Scan for the cell matching the given text and deliver its (X, Y) coordinate at center. 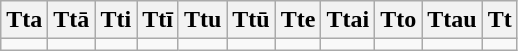
Tti (116, 20)
Ttū (251, 20)
Tte (298, 20)
Ttī (158, 20)
Ttu (202, 20)
Ttai (348, 20)
Tta (24, 20)
Ttā (72, 20)
Tt (500, 20)
Tto (398, 20)
Ttau (452, 20)
